Pinpoint the cell where the given text exists, returning its [X, Y] midpoint coordinate. 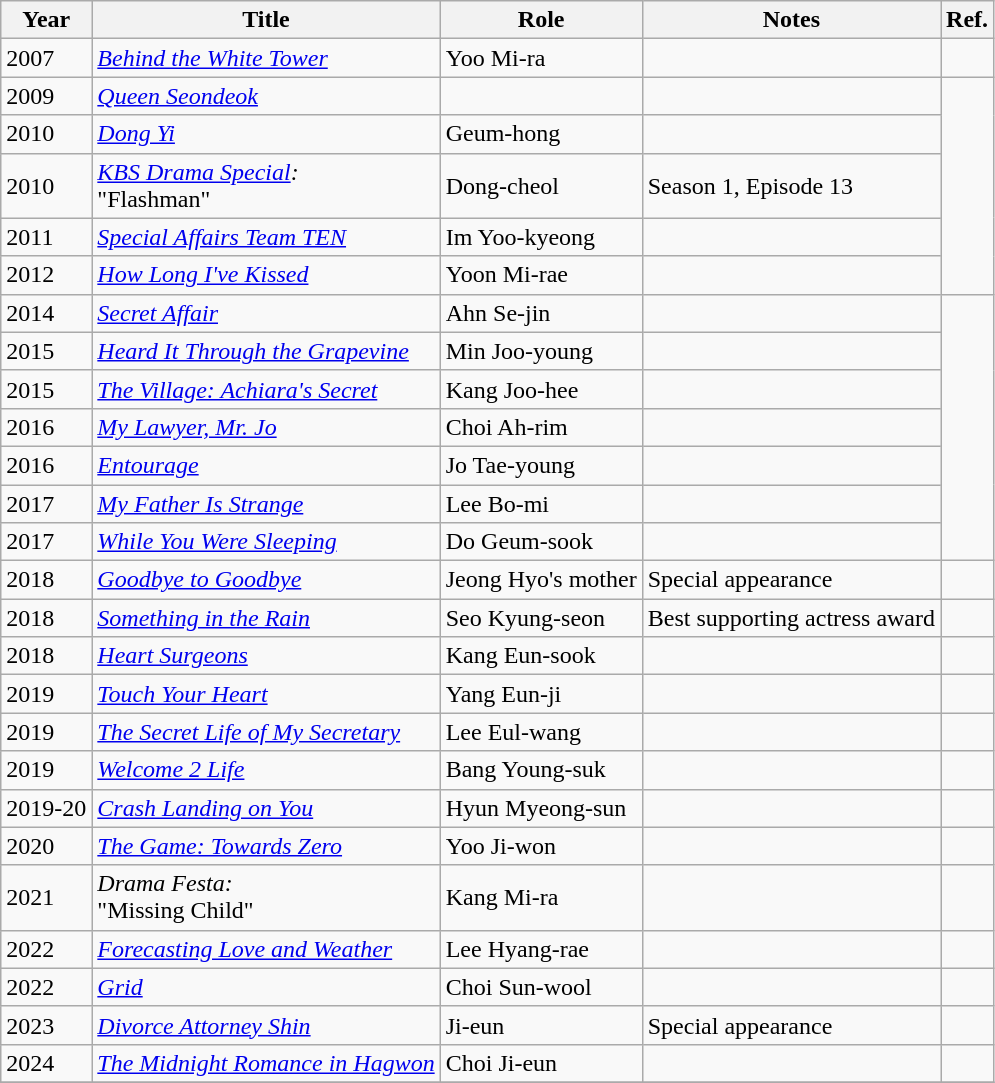
Drama Festa:"Missing Child" [266, 898]
Seo Kyung-seon [541, 618]
Ahn Se-jin [541, 313]
Kang Mi-ra [541, 898]
Crash Landing on You [266, 808]
Year [46, 20]
Divorce Attorney Shin [266, 1025]
Season 1, Episode 13 [791, 186]
My Father Is Strange [266, 503]
While You Were Sleeping [266, 542]
Goodbye to Goodbye [266, 580]
2021 [46, 898]
Entourage [266, 465]
Yoo Mi-ra [541, 58]
2007 [46, 58]
Yang Eun-ji [541, 694]
The Secret Life of My Secretary [266, 732]
2023 [46, 1025]
Lee Bo-mi [541, 503]
Behind the White Tower [266, 58]
Welcome 2 Life [266, 770]
Choi Ah-rim [541, 427]
Dong Yi [266, 134]
Hyun Myeong-sun [541, 808]
Forecasting Love and Weather [266, 949]
2012 [46, 275]
Min Joo-young [541, 351]
Grid [266, 987]
Role [541, 20]
2019-20 [46, 808]
Best supporting actress award [791, 618]
Touch Your Heart [266, 694]
My Lawyer, Mr. Jo [266, 427]
Yoo Ji-won [541, 846]
KBS Drama Special:"Flashman" [266, 186]
Secret Affair [266, 313]
Kang Joo-hee [541, 389]
Kang Eun-sook [541, 656]
Queen Seondeok [266, 96]
2011 [46, 237]
How Long I've Kissed [266, 275]
Geum-hong [541, 134]
Dong-cheol [541, 186]
Lee Eul-wang [541, 732]
Jo Tae-young [541, 465]
The Village: Achiara's Secret [266, 389]
Choi Sun-wool [541, 987]
2009 [46, 96]
2014 [46, 313]
Choi Ji-eun [541, 1063]
Special Affairs Team TEN [266, 237]
Jeong Hyo's mother [541, 580]
2024 [46, 1063]
Do Geum-sook [541, 542]
Ji-eun [541, 1025]
The Game: Towards Zero [266, 846]
Ref. [968, 20]
Title [266, 20]
Heart Surgeons [266, 656]
Im Yoo-kyeong [541, 237]
Bang Young-suk [541, 770]
The Midnight Romance in Hagwon [266, 1063]
Lee Hyang-rae [541, 949]
2020 [46, 846]
Something in the Rain [266, 618]
Notes [791, 20]
Heard It Through the Grapevine [266, 351]
Yoon Mi-rae [541, 275]
